Capture the cell that displays the provided text and extract its [x, y] central coordinate. 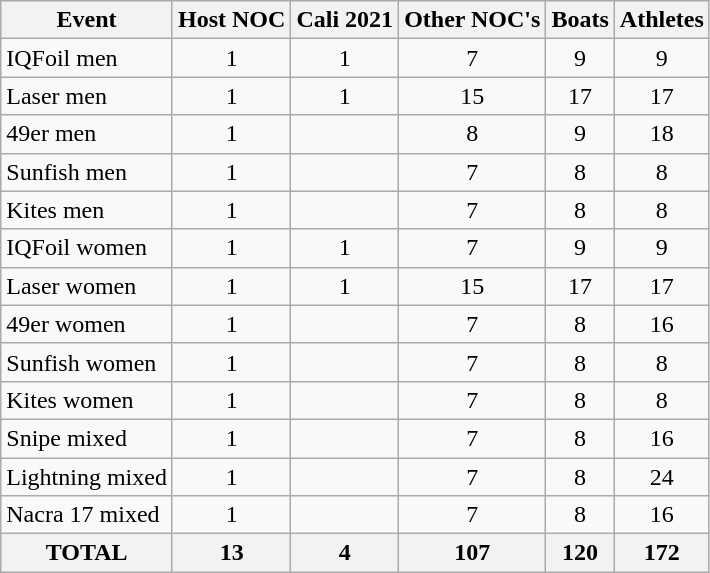
13 [231, 553]
Cali 2021 [345, 20]
TOTAL [87, 553]
Snipe mixed [87, 438]
Laser men [87, 96]
Lightning mixed [87, 477]
Other NOC's [472, 20]
49er women [87, 324]
IQFoil men [87, 58]
Nacra 17 mixed [87, 515]
49er men [87, 134]
4 [345, 553]
Kites men [87, 210]
Sunfish women [87, 362]
24 [662, 477]
120 [580, 553]
Athletes [662, 20]
Host NOC [231, 20]
Boats [580, 20]
172 [662, 553]
IQFoil women [87, 248]
Kites women [87, 400]
18 [662, 134]
Laser women [87, 286]
Sunfish men [87, 172]
107 [472, 553]
Event [87, 20]
